Provide the [x, y] coordinate of the cell's center where the given text is located.  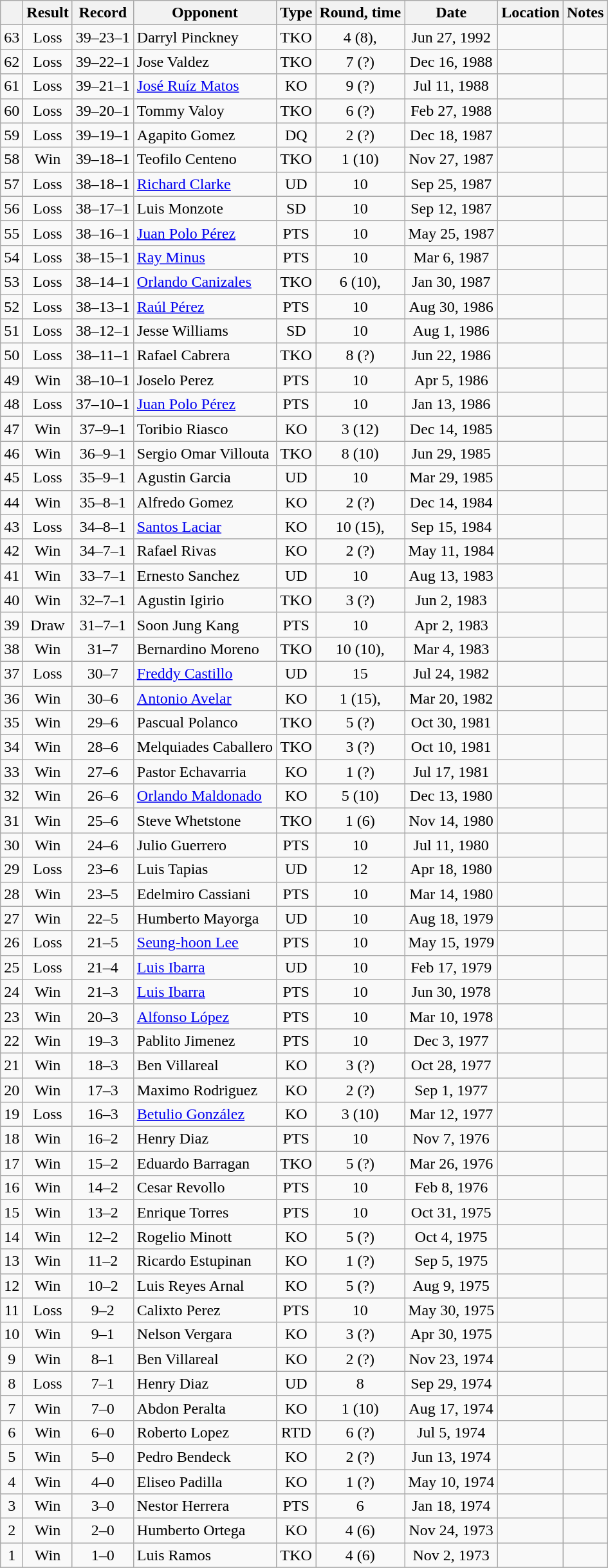
23–5 [103, 894]
38 [12, 649]
Jesse Williams [205, 331]
Dec 3, 1977 [452, 1041]
Roberto Lopez [205, 1432]
9 [12, 1359]
Mar 29, 1985 [452, 478]
21–3 [103, 992]
38–17–1 [103, 208]
5–0 [103, 1457]
38–10–1 [103, 380]
Aug 9, 1975 [452, 1286]
20 [12, 1090]
José Ruíz Matos [205, 86]
Record [103, 13]
Apr 18, 1980 [452, 870]
32–7–1 [103, 600]
Orlando Canizales [205, 282]
63 [12, 37]
34–7–1 [103, 551]
7 (?) [360, 62]
Pastor Echavarria [205, 772]
14 [12, 1237]
25 [12, 967]
Sep 5, 1975 [452, 1261]
22 [12, 1041]
Opponent [205, 13]
5 (10) [360, 796]
7–0 [103, 1408]
21–5 [103, 943]
Ricardo Estupinan [205, 1261]
39 [12, 624]
29–6 [103, 723]
60 [12, 111]
39–20–1 [103, 111]
Dec 18, 1987 [452, 135]
Mar 4, 1983 [452, 649]
38–11–1 [103, 356]
7 [12, 1408]
Orlando Maldonado [205, 796]
22–5 [103, 918]
Nov 24, 1973 [452, 1531]
31–7–1 [103, 624]
Mar 10, 1978 [452, 1016]
39–21–1 [103, 86]
6 (10), [360, 282]
43 [12, 527]
Eduardo Barragan [205, 1163]
Jun 22, 1986 [452, 356]
Aug 1, 1986 [452, 331]
Jan 30, 1987 [452, 282]
38–14–1 [103, 282]
Maximo Rodriguez [205, 1090]
Jul 11, 1980 [452, 845]
59 [12, 135]
Ernesto Sanchez [205, 576]
Draw [48, 624]
16–2 [103, 1139]
Apr 30, 1975 [452, 1335]
8 (10) [360, 453]
17–3 [103, 1090]
49 [12, 380]
34–8–1 [103, 527]
Result [48, 13]
2–0 [103, 1531]
38–16–1 [103, 233]
21 [12, 1065]
35–8–1 [103, 502]
Agustin Garcia [205, 478]
9–1 [103, 1335]
Rafael Cabrera [205, 356]
46 [12, 453]
Feb 27, 1988 [452, 111]
Oct 31, 1975 [452, 1212]
Type [296, 13]
Pascual Polanco [205, 723]
38–13–1 [103, 307]
Aug 13, 1983 [452, 576]
19 [12, 1115]
Oct 30, 1981 [452, 723]
Antonio Avelar [205, 698]
37–9–1 [103, 429]
25–6 [103, 821]
Oct 10, 1981 [452, 747]
Bernardino Moreno [205, 649]
18 [12, 1139]
10 (10), [360, 649]
Mar 26, 1976 [452, 1163]
1 (6) [360, 821]
Cesar Revollo [205, 1188]
Nov 2, 1973 [452, 1555]
Jun 30, 1978 [452, 992]
26–6 [103, 796]
Round, time [360, 13]
50 [12, 356]
May 25, 1987 [452, 233]
40 [12, 600]
Nov 14, 1980 [452, 821]
8 (?) [360, 356]
36–9–1 [103, 453]
RTD [296, 1432]
24 [12, 992]
Nov 27, 1987 [452, 160]
Aug 18, 1979 [452, 918]
27–6 [103, 772]
Nov 7, 1976 [452, 1139]
44 [12, 502]
26 [12, 943]
Enrique Torres [205, 1212]
DQ [296, 135]
5 [12, 1457]
1–0 [103, 1555]
48 [12, 405]
Freddy Castillo [205, 673]
Jul 5, 1974 [452, 1432]
1 (15), [360, 698]
Oct 28, 1977 [452, 1065]
Toribio Riasco [205, 429]
57 [12, 184]
39–19–1 [103, 135]
Dec 14, 1985 [452, 429]
Melquiades Caballero [205, 747]
Luis Ramos [205, 1555]
11–2 [103, 1261]
62 [12, 62]
36 [12, 698]
Sep 29, 1974 [452, 1383]
42 [12, 551]
Apr 2, 1983 [452, 624]
Abdon Peralta [205, 1408]
Seung-hoon Lee [205, 943]
Edelmiro Cassiani [205, 894]
Julio Guerrero [205, 845]
33 [12, 772]
Humberto Mayorga [205, 918]
15–2 [103, 1163]
39–22–1 [103, 62]
Feb 8, 1976 [452, 1188]
May 10, 1974 [452, 1481]
May 11, 1984 [452, 551]
Dec 16, 1988 [452, 62]
31 [12, 821]
37 [12, 673]
Notes [585, 13]
23 [12, 1016]
Mar 6, 1987 [452, 257]
Agapito Gomez [205, 135]
Sep 25, 1987 [452, 184]
Joselo Perez [205, 380]
16–3 [103, 1115]
41 [12, 576]
Ray Minus [205, 257]
Aug 17, 1974 [452, 1408]
34 [12, 747]
Dec 13, 1980 [452, 796]
12–2 [103, 1237]
30–6 [103, 698]
4–0 [103, 1481]
38–15–1 [103, 257]
Sep 1, 1977 [452, 1090]
32 [12, 796]
Steve Whetstone [205, 821]
38–12–1 [103, 331]
Nelson Vergara [205, 1335]
Jun 13, 1974 [452, 1457]
38–18–1 [103, 184]
31–7 [103, 649]
35–9–1 [103, 478]
18–3 [103, 1065]
Darryl Pinckney [205, 37]
Mar 12, 1977 [452, 1115]
9 (?) [360, 86]
Santos Laciar [205, 527]
Jan 18, 1974 [452, 1506]
Humberto Ortega [205, 1531]
39–18–1 [103, 160]
Nov 23, 1974 [452, 1359]
Mar 14, 1980 [452, 894]
Oct 4, 1975 [452, 1237]
13–2 [103, 1212]
Luis Tapias [205, 870]
4 [12, 1481]
33–7–1 [103, 576]
52 [12, 307]
16 [12, 1188]
47 [12, 429]
Alfonso López [205, 1016]
Calixto Perez [205, 1310]
54 [12, 257]
17 [12, 1163]
Date [452, 13]
3 (10) [360, 1115]
Betulio González [205, 1115]
Rogelio Minott [205, 1237]
51 [12, 331]
Feb 17, 1979 [452, 967]
Richard Clarke [205, 184]
Agustin Igirio [205, 600]
39–23–1 [103, 37]
1 [12, 1555]
Pablito Jimenez [205, 1041]
3–0 [103, 1506]
Pedro Bendeck [205, 1457]
28–6 [103, 747]
Jun 2, 1983 [452, 600]
Raúl Pérez [205, 307]
Luis Monzote [205, 208]
35 [12, 723]
27 [12, 918]
Jose Valdez [205, 62]
19–3 [103, 1041]
Jul 24, 1982 [452, 673]
Jul 11, 1988 [452, 86]
13 [12, 1261]
8–1 [103, 1359]
Nestor Herrera [205, 1506]
20–3 [103, 1016]
3 [12, 1506]
Luis Reyes Arnal [205, 1286]
Alfredo Gomez [205, 502]
Aug 30, 1986 [452, 307]
56 [12, 208]
29 [12, 870]
Sergio Omar Villouta [205, 453]
10–2 [103, 1286]
11 [12, 1310]
Sep 12, 1987 [452, 208]
53 [12, 282]
Dec 14, 1984 [452, 502]
4 (8), [360, 37]
23–6 [103, 870]
Eliseo Padilla [205, 1481]
May 15, 1979 [452, 943]
45 [12, 478]
Jun 27, 1992 [452, 37]
Jul 17, 1981 [452, 772]
30 [12, 845]
37–10–1 [103, 405]
Apr 5, 1986 [452, 380]
21–4 [103, 967]
14–2 [103, 1188]
28 [12, 894]
9–2 [103, 1310]
Rafael Rivas [205, 551]
Jan 13, 1986 [452, 405]
Teofilo Centeno [205, 160]
Jun 29, 1985 [452, 453]
Mar 20, 1982 [452, 698]
30–7 [103, 673]
58 [12, 160]
Tommy Valoy [205, 111]
Sep 15, 1984 [452, 527]
24–6 [103, 845]
55 [12, 233]
Location [531, 13]
May 30, 1975 [452, 1310]
6–0 [103, 1432]
10 (15), [360, 527]
7–1 [103, 1383]
61 [12, 86]
Soon Jung Kang [205, 624]
2 [12, 1531]
3 (12) [360, 429]
